Capture the cell that displays the provided text and extract its [X, Y] central coordinate. 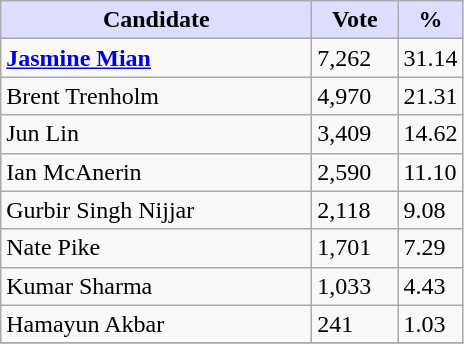
3,409 [355, 134]
Vote [355, 20]
31.14 [430, 58]
Nate Pike [156, 248]
2,590 [355, 172]
Brent Trenholm [156, 96]
Jun Lin [156, 134]
7.29 [430, 248]
14.62 [430, 134]
11.10 [430, 172]
1,701 [355, 248]
Kumar Sharma [156, 286]
1.03 [430, 324]
21.31 [430, 96]
9.08 [430, 210]
% [430, 20]
Gurbir Singh Nijjar [156, 210]
4.43 [430, 286]
241 [355, 324]
Ian McAnerin [156, 172]
Hamayun Akbar [156, 324]
7,262 [355, 58]
Jasmine Mian [156, 58]
Candidate [156, 20]
2,118 [355, 210]
4,970 [355, 96]
1,033 [355, 286]
